Capture the cell that displays the provided text and extract its [x, y] central coordinate. 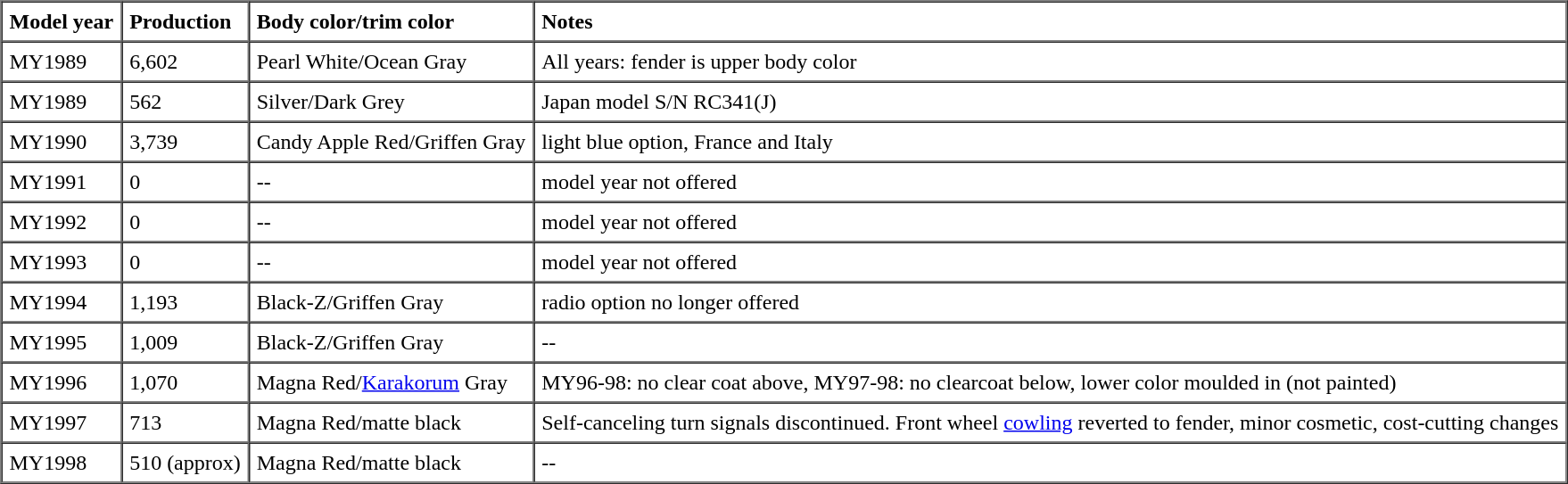
Notes [1050, 21]
1,193 [186, 301]
Candy Apple Red/Griffen Gray [392, 141]
MY1998 [62, 462]
MY1993 [62, 262]
MY96-98: no clear coat above, MY97-98: no clearcoat below, lower color moulded in (not painted) [1050, 381]
MY1994 [62, 301]
Body color/trim color [392, 21]
MY1996 [62, 381]
MY1992 [62, 221]
Pearl White/Ocean Gray [392, 61]
Production [186, 21]
Self-canceling turn signals discontinued. Front wheel cowling reverted to fender, minor cosmetic, cost-cutting changes [1050, 422]
MY1995 [62, 342]
Magna Red/Karakorum Gray [392, 381]
3,739 [186, 141]
MY1990 [62, 141]
MY1991 [62, 182]
6,602 [186, 61]
Model year [62, 21]
Japan model S/N RC341(J) [1050, 102]
510 (approx) [186, 462]
1,070 [186, 381]
MY1997 [62, 422]
1,009 [186, 342]
Silver/Dark Grey [392, 102]
light blue option, France and Italy [1050, 141]
562 [186, 102]
All years: fender is upper body color [1050, 61]
radio option no longer offered [1050, 301]
713 [186, 422]
